Capture the cell that displays the provided text and extract its [x, y] central coordinate. 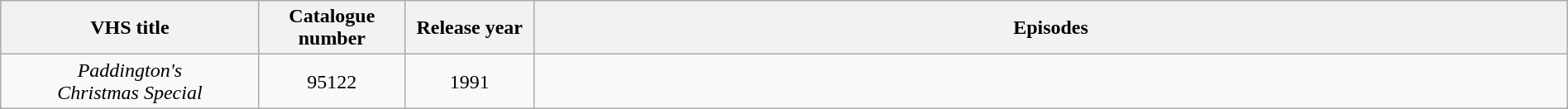
Release year [470, 28]
Catalogue number [332, 28]
1991 [470, 81]
VHS title [130, 28]
Episodes [1050, 28]
95122 [332, 81]
Paddington'sChristmas Special [130, 81]
